Return the (x, y) coordinate for the center point of the cell that contains the specified text.  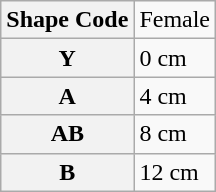
4 cm (175, 96)
Y (68, 58)
8 cm (175, 134)
AB (68, 134)
12 cm (175, 172)
Shape Code (68, 20)
B (68, 172)
Female (175, 20)
A (68, 96)
0 cm (175, 58)
